Identify which cell holds the provided text, then report its (X, Y) central coordinate. 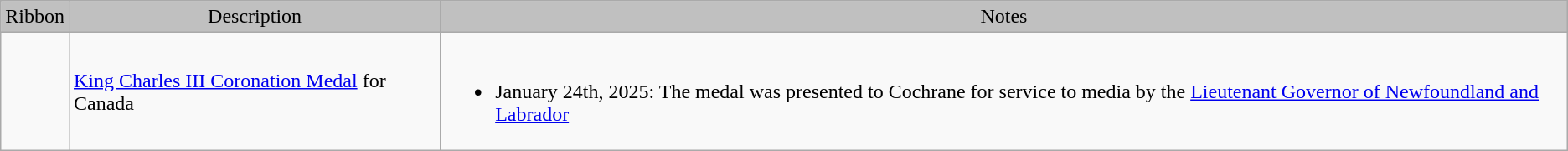
Ribbon (35, 17)
January 24th, 2025: The medal was presented to Cochrane for service to media by the Lieutenant Governor of Newfoundland and Labrador (1004, 91)
Description (255, 17)
Notes (1004, 17)
King Charles III Coronation Medal for Canada (255, 91)
